Provide the [x, y] coordinate of the cell's center where the given text is located.  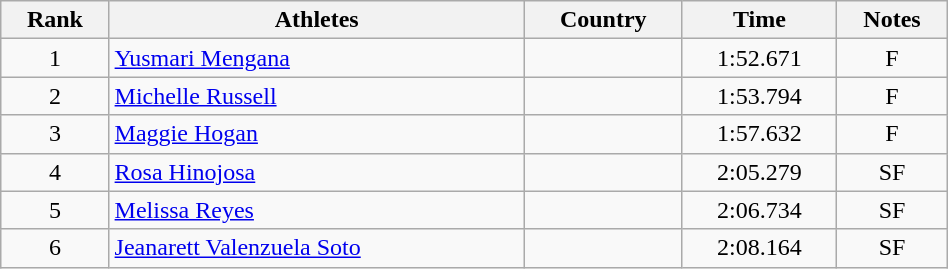
Michelle Russell [316, 96]
5 [55, 210]
1:53.794 [760, 96]
Rank [55, 20]
2:08.164 [760, 248]
4 [55, 172]
2:06.734 [760, 210]
Maggie Hogan [316, 134]
1:57.632 [760, 134]
Rosa Hinojosa [316, 172]
3 [55, 134]
1 [55, 58]
Country [603, 20]
2:05.279 [760, 172]
Notes [892, 20]
Time [760, 20]
2 [55, 96]
6 [55, 248]
1:52.671 [760, 58]
Yusmari Mengana [316, 58]
Jeanarett Valenzuela Soto [316, 248]
Athletes [316, 20]
Melissa Reyes [316, 210]
